Output the [x, y] coordinate of the center of the cell containing the given text.  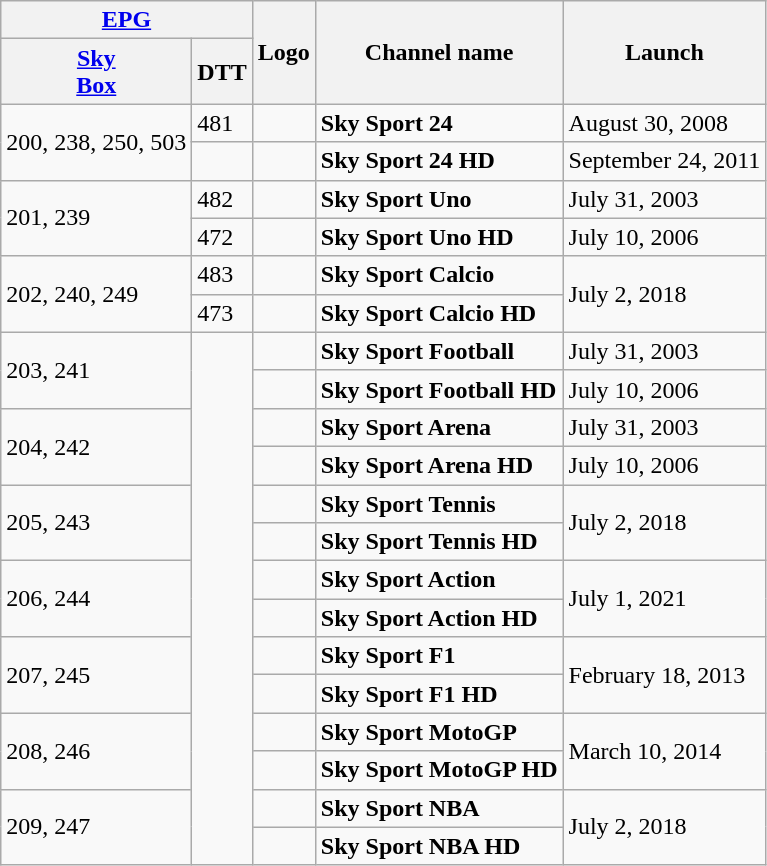
Sky Sport Calcio HD [439, 313]
Sky Sport Uno HD [439, 237]
204, 242 [96, 446]
Sky Sport Football [439, 351]
205, 243 [96, 522]
Sky Sport Calcio [439, 275]
473 [222, 313]
Sky Sport Arena HD [439, 465]
February 18, 2013 [664, 675]
208, 246 [96, 751]
200, 238, 250, 503 [96, 142]
Channel name [439, 52]
SkyBox [96, 72]
Sky Sport 24 [439, 123]
July 1, 2021 [664, 599]
Sky Sport Uno [439, 199]
472 [222, 237]
Sky Sport NBA [439, 808]
EPG [126, 20]
203, 241 [96, 370]
Sky Sport 24 HD [439, 161]
August 30, 2008 [664, 123]
Sky Sport Arena [439, 427]
Sky Sport NBA HD [439, 846]
Sky Sport MotoGP [439, 732]
202, 240, 249 [96, 294]
207, 245 [96, 675]
September 24, 2011 [664, 161]
Sky Sport Tennis HD [439, 542]
Sky Sport Action HD [439, 618]
March 10, 2014 [664, 751]
482 [222, 199]
Sky Sport MotoGP HD [439, 770]
Logo [284, 52]
Launch [664, 52]
481 [222, 123]
Sky Sport Football HD [439, 389]
Sky Sport Tennis [439, 503]
201, 239 [96, 218]
209, 247 [96, 827]
Sky Sport Action [439, 580]
Sky Sport F1 HD [439, 694]
Sky Sport F1 [439, 656]
DTT [222, 72]
483 [222, 275]
206, 244 [96, 599]
